For the text-containing cell, return its midpoint in (X, Y) coordinate format. 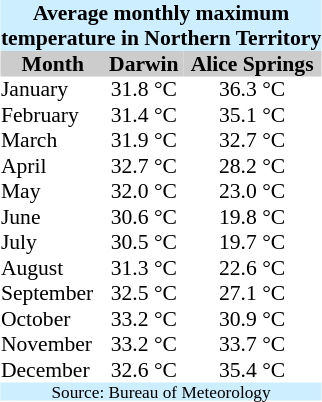
April (53, 166)
August (53, 268)
30.5 °C (144, 242)
19.8 °C (252, 217)
Month (53, 64)
30.9 °C (252, 319)
July (53, 242)
Alice Springs (252, 64)
30.6 °C (144, 217)
Average monthly maximumtemperature in Northern Territory (161, 26)
January (53, 89)
February (53, 115)
35.4 °C (252, 370)
22.6 °C (252, 268)
November (53, 344)
27.1 °C (252, 293)
35.1 °C (252, 115)
31.8 °C (144, 89)
31.4 °C (144, 115)
28.2 °C (252, 166)
March (53, 140)
October (53, 319)
19.7 °C (252, 242)
23.0 °C (252, 191)
31.9 °C (144, 140)
September (53, 293)
36.3 °C (252, 89)
32.0 °C (144, 191)
32.5 °C (144, 293)
December (53, 370)
31.3 °C (144, 268)
Source: Bureau of Meteorology (161, 391)
32.6 °C (144, 370)
June (53, 217)
Darwin (144, 64)
May (53, 191)
33.7 °C (252, 344)
